Determine the (x, y) coordinate at the center of the cell enclosing the given text.  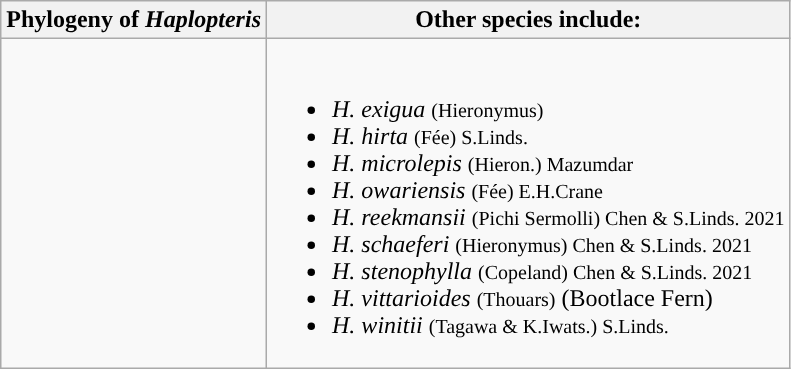
Phylogeny of Haplopteris (134, 20)
Other species include: (528, 20)
